Extract the [x, y] coordinate from the center of the cell holding the provided text.  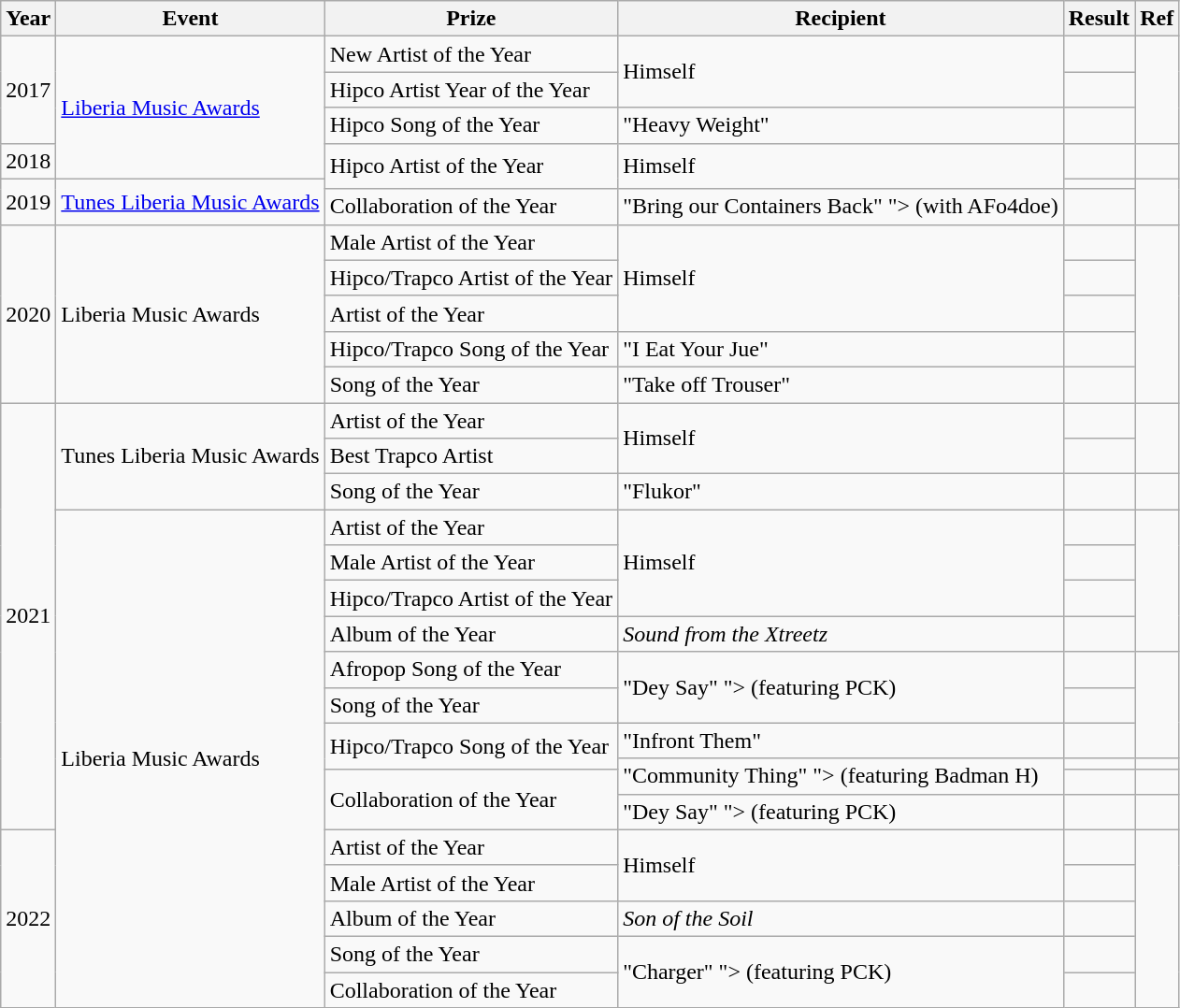
Hipco Artist Year of the Year [471, 90]
"Flukor" [842, 492]
Sound from the Xtreetz [842, 634]
2020 [28, 313]
"Take off Trouser" [842, 384]
"Infront Them" [842, 741]
Event [191, 19]
Ref [1158, 19]
2022 [28, 918]
Result [1099, 19]
"Community Thing" "> (featuring Badman H) [842, 776]
"Bring our Containers Back" "> (with AFo4doe) [842, 207]
Son of the Soil [842, 918]
Prize [471, 19]
2019 [28, 202]
2018 [28, 161]
Afropop Song of the Year [471, 670]
Best Trapco Artist [471, 456]
"Heavy Weight" [842, 125]
Hipco Artist of the Year [471, 166]
2017 [28, 90]
"I Eat Your Jue" [842, 349]
Hipco Song of the Year [471, 125]
New Artist of the Year [471, 54]
Recipient [842, 19]
Year [28, 19]
"Charger" "> (featuring PCK) [842, 972]
2021 [28, 615]
